Identify which cell holds the provided text, then report its (X, Y) central coordinate. 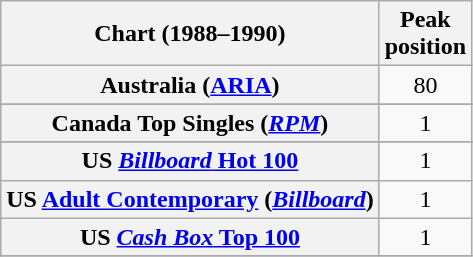
Canada Top Singles (RPM) (190, 123)
US Adult Contemporary (Billboard) (190, 199)
US Billboard Hot 100 (190, 161)
80 (425, 85)
Peakposition (425, 34)
US Cash Box Top 100 (190, 237)
Chart (1988–1990) (190, 34)
Australia (ARIA) (190, 85)
